For the text-containing cell, return its midpoint in (X, Y) coordinate format. 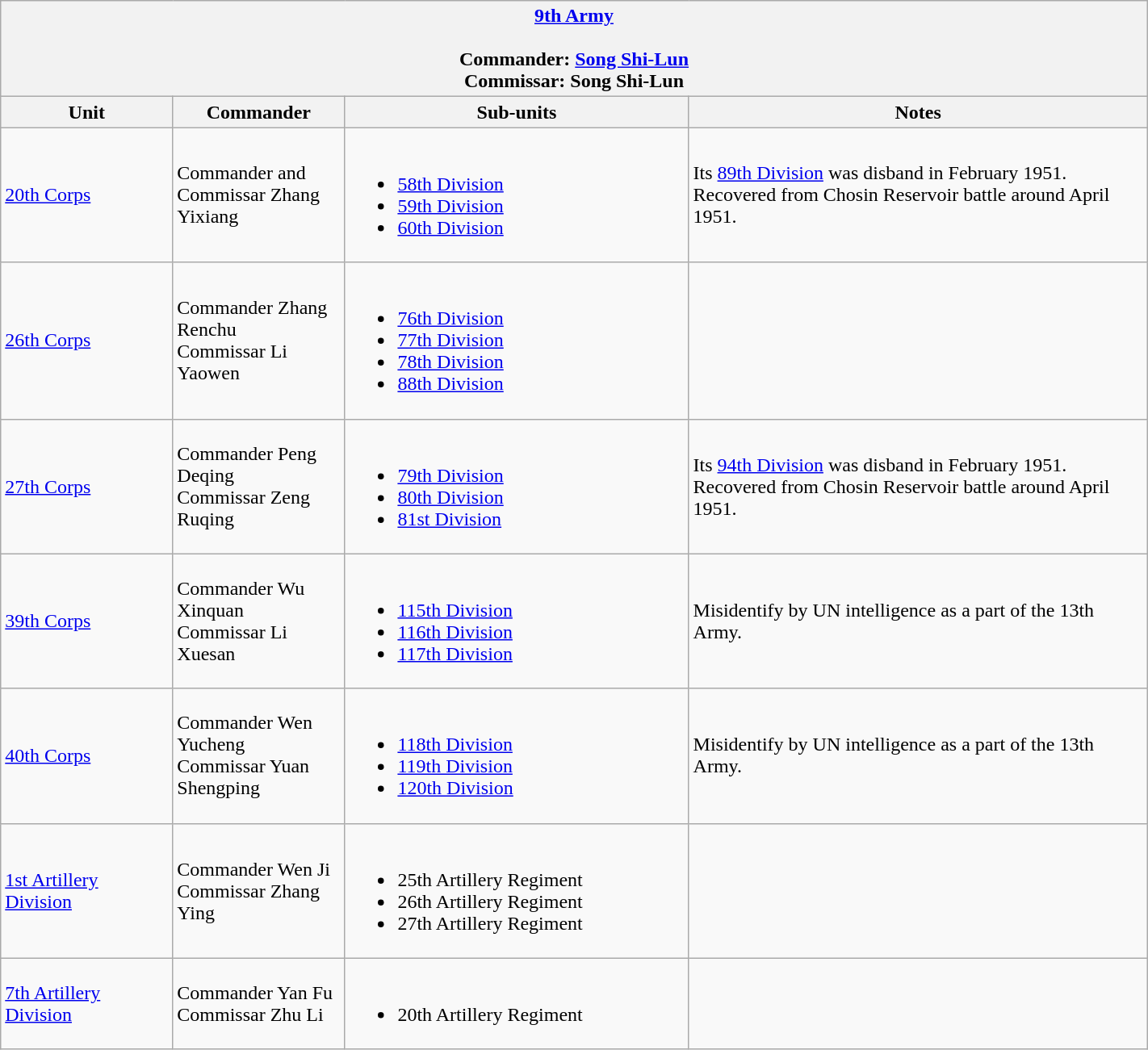
Commander Zhang RenchuCommissar Li Yaowen (258, 341)
79th Division80th Division81st Division (517, 486)
Its 94th Division was disband in February 1951. Recovered from Chosin Reservoir battle around April 1951. (918, 486)
Commander Peng DeqingCommissar Zeng Ruqing (258, 486)
Commander and Commissar Zhang Yixiang (258, 195)
1st Artillery Division (87, 891)
7th Artillery Division (87, 1004)
26th Corps (87, 341)
Commander Wu XinquanCommissar Li Xuesan (258, 621)
118th Division119th Division120th Division (517, 755)
20th Artillery Regiment (517, 1004)
Commander Wen JiCommissar Zhang Ying (258, 891)
Unit (87, 112)
Commander Yan FuCommissar Zhu Li (258, 1004)
58th Division59th Division60th Division (517, 195)
20th Corps (87, 195)
Sub-units (517, 112)
27th Corps (87, 486)
9th ArmyCommander: Song Shi-Lun Commissar: Song Shi-Lun (574, 48)
76th Division77th Division78th Division88th Division (517, 341)
Commander (258, 112)
Notes (918, 112)
115th Division116th Division117th Division (517, 621)
Its 89th Division was disband in February 1951. Recovered from Chosin Reservoir battle around April 1951. (918, 195)
Commander Wen YuchengCommissar Yuan Shengping (258, 755)
39th Corps (87, 621)
40th Corps (87, 755)
25th Artillery Regiment26th Artillery Regiment27th Artillery Regiment (517, 891)
